Find where the given text appears and provide that cell's center as [x, y] coordinate. 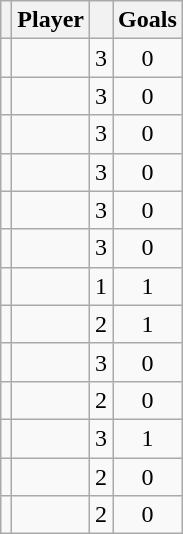
Player [51, 20]
Goals [148, 20]
